Return (X, Y) of the center of cell containing provided text 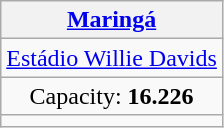
Capacity: 16.226 (112, 96)
Estádio Willie Davids (112, 58)
Maringá (112, 20)
